Scan for the cell matching the given text and deliver its [x, y] coordinate at center. 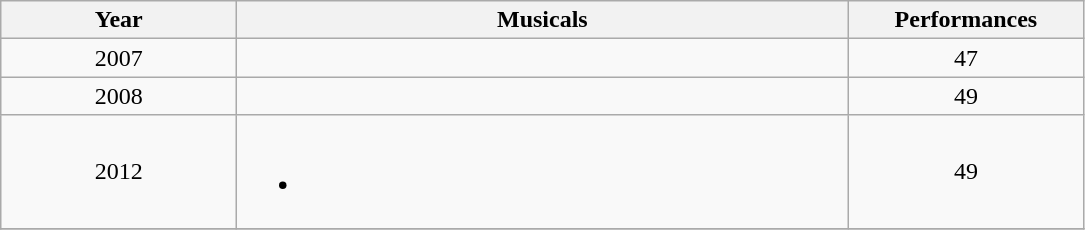
2007 [119, 58]
2012 [119, 172]
47 [966, 58]
Musicals [542, 20]
Performances [966, 20]
Year [119, 20]
2008 [119, 96]
